Output the (x, y) coordinate of the center of the cell containing the given text.  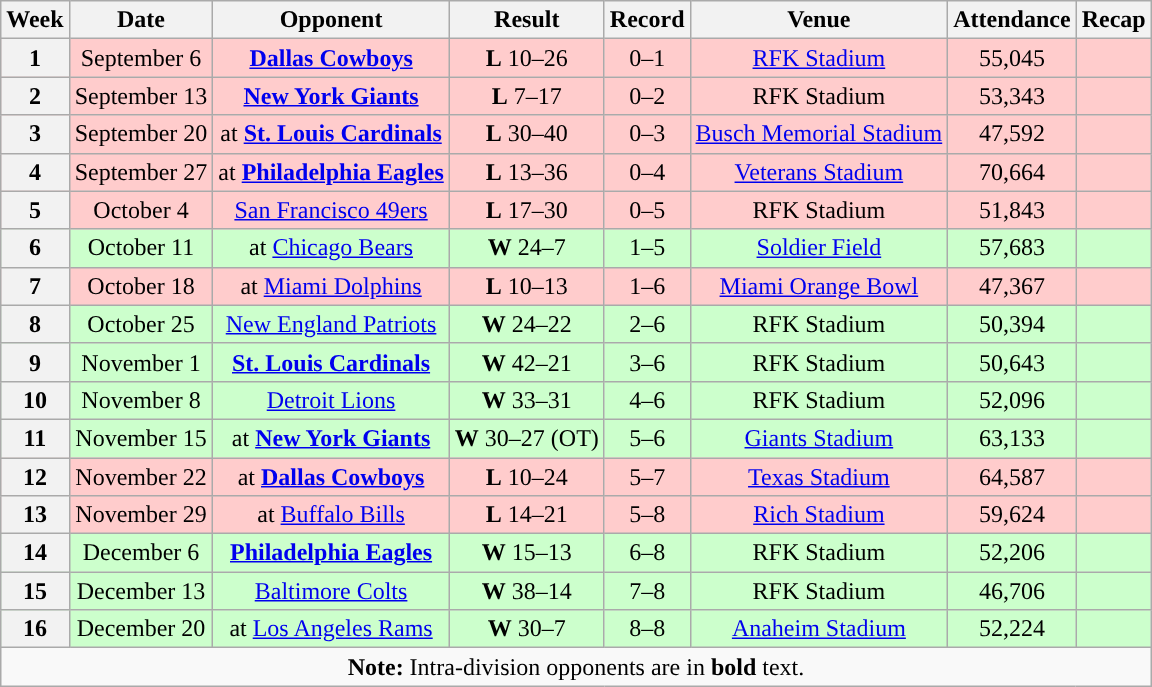
W 30–7 (526, 629)
Rich Stadium (819, 515)
57,683 (1012, 248)
W 42–21 (526, 362)
November 22 (141, 477)
October 18 (141, 286)
11 (35, 438)
November 29 (141, 515)
Busch Memorial Stadium (819, 134)
64,587 (1012, 477)
L 7–17 (526, 96)
W 30–27 (OT) (526, 438)
63,133 (1012, 438)
W 24–7 (526, 248)
November 15 (141, 438)
13 (35, 515)
46,706 (1012, 591)
7–8 (647, 591)
L 10–26 (526, 58)
5–6 (647, 438)
1–6 (647, 286)
New England Patriots (331, 324)
September 27 (141, 172)
Week (35, 20)
W 38–14 (526, 591)
52,206 (1012, 553)
Miami Orange Bowl (819, 286)
W 24–22 (526, 324)
October 25 (141, 324)
September 20 (141, 134)
Anaheim Stadium (819, 629)
at Los Angeles Rams (331, 629)
October 11 (141, 248)
70,664 (1012, 172)
L 14–21 (526, 515)
3–6 (647, 362)
September 6 (141, 58)
Recap (1114, 20)
52,096 (1012, 400)
September 13 (141, 96)
1–5 (647, 248)
at Miami Dolphins (331, 286)
3 (35, 134)
Attendance (1012, 20)
4 (35, 172)
Note: Intra-division opponents are in bold text. (576, 667)
San Francisco 49ers (331, 210)
at Buffalo Bills (331, 515)
Baltimore Colts (331, 591)
6 (35, 248)
December 6 (141, 553)
8 (35, 324)
New York Giants (331, 96)
at Philadelphia Eagles (331, 172)
8–8 (647, 629)
L 17–30 (526, 210)
0–2 (647, 96)
November 8 (141, 400)
at St. Louis Cardinals (331, 134)
Soldier Field (819, 248)
51,843 (1012, 210)
at Chicago Bears (331, 248)
2 (35, 96)
Detroit Lions (331, 400)
L 10–13 (526, 286)
December 20 (141, 629)
4–6 (647, 400)
47,592 (1012, 134)
at Dallas Cowboys (331, 477)
Veterans Stadium (819, 172)
St. Louis Cardinals (331, 362)
L 13–36 (526, 172)
Giants Stadium (819, 438)
L 10–24 (526, 477)
W 33–31 (526, 400)
Result (526, 20)
W 15–13 (526, 553)
12 (35, 477)
10 (35, 400)
Philadelphia Eagles (331, 553)
0–1 (647, 58)
0–5 (647, 210)
0–3 (647, 134)
50,394 (1012, 324)
Record (647, 20)
50,643 (1012, 362)
52,224 (1012, 629)
6–8 (647, 553)
15 (35, 591)
59,624 (1012, 515)
47,367 (1012, 286)
Texas Stadium (819, 477)
14 (35, 553)
Dallas Cowboys (331, 58)
December 13 (141, 591)
55,045 (1012, 58)
5–8 (647, 515)
7 (35, 286)
5–7 (647, 477)
at New York Giants (331, 438)
5 (35, 210)
2–6 (647, 324)
Opponent (331, 20)
Date (141, 20)
16 (35, 629)
November 1 (141, 362)
0–4 (647, 172)
Venue (819, 20)
October 4 (141, 210)
53,343 (1012, 96)
1 (35, 58)
L 30–40 (526, 134)
9 (35, 362)
